Return (x, y) of the center of cell containing provided text 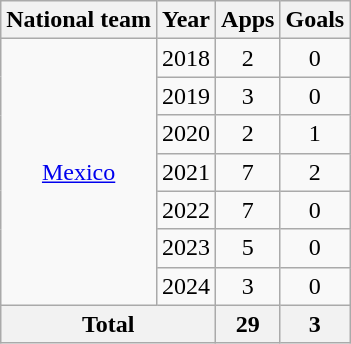
Apps (248, 20)
2018 (186, 58)
2021 (186, 172)
Total (108, 324)
1 (315, 134)
National team (79, 20)
5 (248, 248)
Year (186, 20)
2022 (186, 210)
29 (248, 324)
Goals (315, 20)
2020 (186, 134)
Mexico (79, 172)
2023 (186, 248)
2019 (186, 96)
2024 (186, 286)
